Return the (X, Y) coordinate for the center point of the cell that contains the specified text.  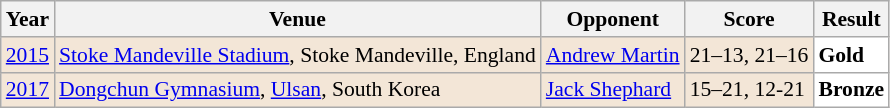
Opponent (613, 19)
15–21, 12-21 (750, 90)
Bronze (851, 90)
Gold (851, 55)
Year (28, 19)
2015 (28, 55)
Venue (298, 19)
Jack Shephard (613, 90)
Dongchun Gymnasium, Ulsan, South Korea (298, 90)
Score (750, 19)
2017 (28, 90)
Andrew Martin (613, 55)
21–13, 21–16 (750, 55)
Stoke Mandeville Stadium, Stoke Mandeville, England (298, 55)
Result (851, 19)
